Extract the [X, Y] coordinate from the center of the cell holding the provided text.  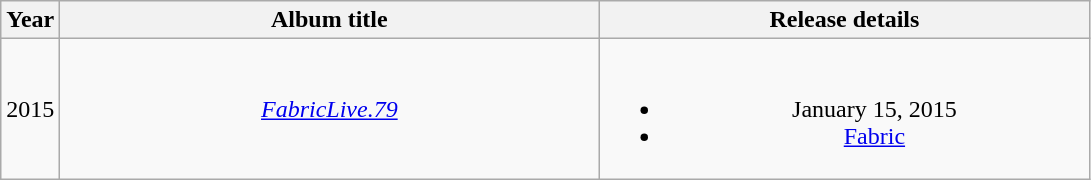
Release details [844, 20]
FabricLive.79 [330, 109]
2015 [30, 109]
Album title [330, 20]
Year [30, 20]
January 15, 2015Fabric [844, 109]
